Extract the (x, y) coordinate from the center of the cell holding the provided text.  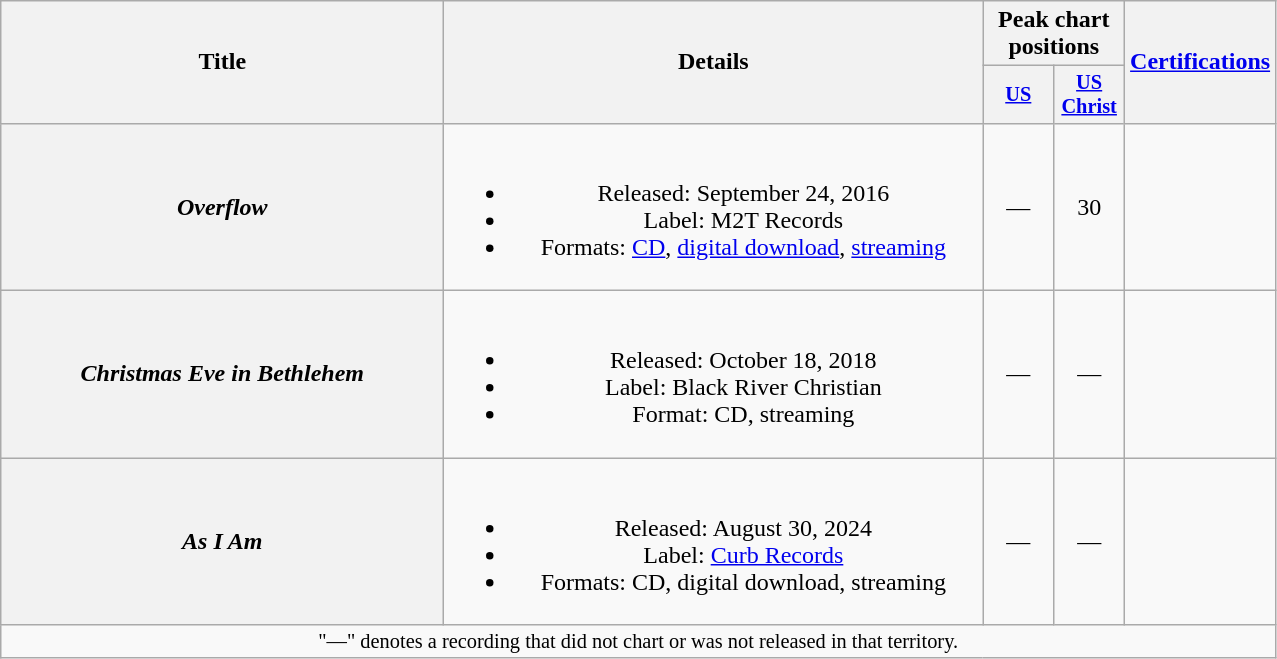
Christmas Eve in Bethlehem (222, 374)
US (1018, 95)
Peak chart positions (1054, 34)
Title (222, 62)
Released: September 24, 2016Label: M2T RecordsFormats: CD, digital download, streaming (714, 206)
As I Am (222, 542)
Overflow (222, 206)
Certifications (1200, 62)
30 (1090, 206)
Released: August 30, 2024Label: Curb RecordsFormats: CD, digital download, streaming (714, 542)
USChrist (1090, 95)
Released: October 18, 2018Label: Black River ChristianFormat: CD, streaming (714, 374)
"—" denotes a recording that did not chart or was not released in that territory. (638, 642)
Details (714, 62)
